Extract the [x, y] coordinate from the center of the cell holding the provided text.  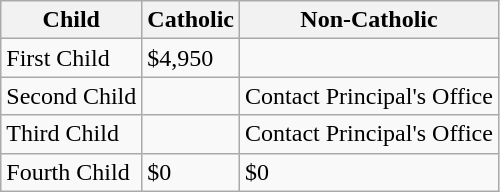
Child [72, 20]
$4,950 [191, 58]
Catholic [191, 20]
First Child [72, 58]
Second Child [72, 96]
Third Child [72, 134]
Fourth Child [72, 172]
Non-Catholic [370, 20]
